Return the (x, y) coordinate for the center point of the cell that contains the specified text.  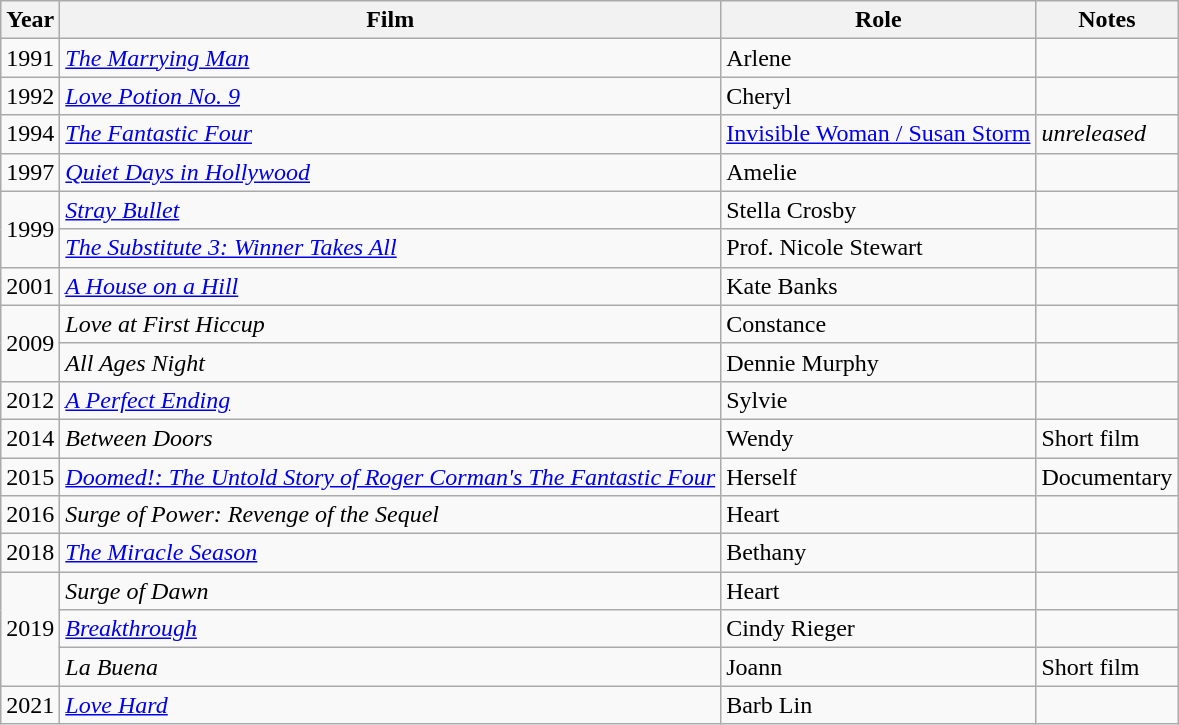
Role (878, 20)
2019 (30, 629)
2018 (30, 553)
Prof. Nicole Stewart (878, 248)
Kate Banks (878, 286)
The Marrying Man (390, 58)
Invisible Woman / Susan Storm (878, 134)
1992 (30, 96)
Film (390, 20)
Herself (878, 477)
2015 (30, 477)
Love Potion No. 9 (390, 96)
Dennie Murphy (878, 362)
A House on a Hill (390, 286)
Stray Bullet (390, 210)
1991 (30, 58)
Stella Crosby (878, 210)
Cheryl (878, 96)
Joann (878, 667)
The Fantastic Four (390, 134)
2012 (30, 400)
2016 (30, 515)
Breakthrough (390, 629)
A Perfect Ending (390, 400)
The Substitute 3: Winner Takes All (390, 248)
Documentary (1107, 477)
Doomed!: The Untold Story of Roger Corman's The Fantastic Four (390, 477)
Wendy (878, 438)
Surge of Power: Revenge of the Sequel (390, 515)
2001 (30, 286)
2021 (30, 705)
All Ages Night (390, 362)
Sylvie (878, 400)
Notes (1107, 20)
1994 (30, 134)
2009 (30, 343)
Quiet Days in Hollywood (390, 172)
unreleased (1107, 134)
Love Hard (390, 705)
Constance (878, 324)
1997 (30, 172)
The Miracle Season (390, 553)
1999 (30, 229)
Bethany (878, 553)
Love at First Hiccup (390, 324)
Year (30, 20)
Arlene (878, 58)
Amelie (878, 172)
Between Doors (390, 438)
Barb Lin (878, 705)
2014 (30, 438)
Cindy Rieger (878, 629)
La Buena (390, 667)
Surge of Dawn (390, 591)
